Detect which cell encompasses the target text, then output its [x, y] center coordinate. 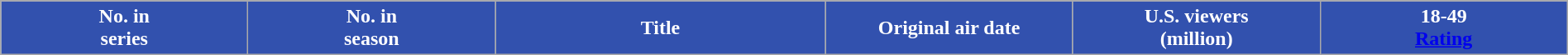
No. inseason [372, 28]
U.S. viewers(million) [1196, 28]
Title [660, 28]
No. inseries [124, 28]
Original air date [949, 28]
18-49Rating [1444, 28]
